Capture the cell that displays the provided text and extract its (x, y) central coordinate. 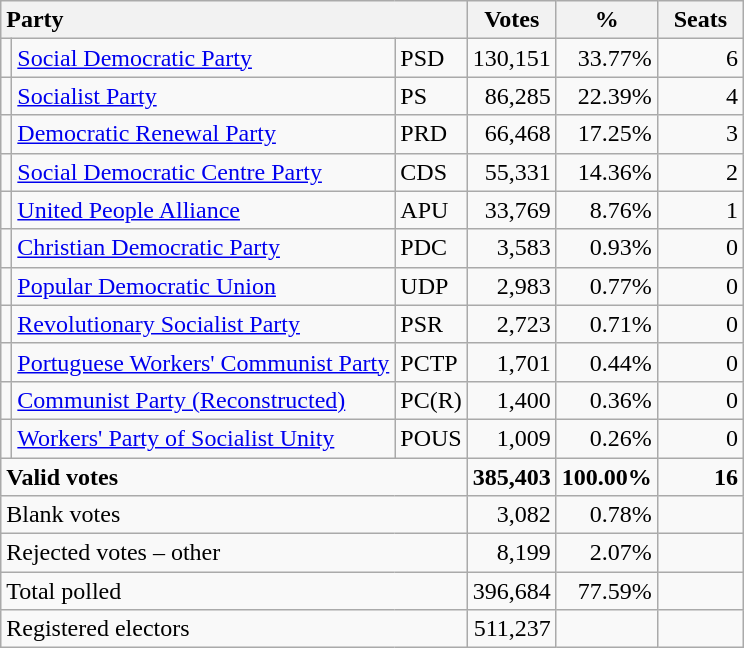
511,237 (512, 629)
100.00% (606, 477)
CDS (431, 172)
Registered electors (234, 629)
2,723 (512, 324)
Seats (700, 20)
PSD (431, 58)
APU (431, 210)
396,684 (512, 591)
0.36% (606, 400)
14.36% (606, 172)
Votes (512, 20)
Communist Party (Reconstructed) (204, 400)
PRD (431, 134)
Social Democratic Centre Party (204, 172)
Democratic Renewal Party (204, 134)
Christian Democratic Party (204, 248)
86,285 (512, 96)
United People Alliance (204, 210)
1,701 (512, 362)
Total polled (234, 591)
385,403 (512, 477)
3,082 (512, 515)
0.71% (606, 324)
77.59% (606, 591)
UDP (431, 286)
16 (700, 477)
Blank votes (234, 515)
POUS (431, 438)
8,199 (512, 553)
33,769 (512, 210)
Social Democratic Party (204, 58)
Workers' Party of Socialist Unity (204, 438)
0.44% (606, 362)
0.26% (606, 438)
% (606, 20)
3,583 (512, 248)
1,400 (512, 400)
PCTP (431, 362)
17.25% (606, 134)
1,009 (512, 438)
66,468 (512, 134)
4 (700, 96)
33.77% (606, 58)
22.39% (606, 96)
0.78% (606, 515)
2 (700, 172)
55,331 (512, 172)
130,151 (512, 58)
2,983 (512, 286)
0.77% (606, 286)
1 (700, 210)
PS (431, 96)
3 (700, 134)
0.93% (606, 248)
PDC (431, 248)
Rejected votes – other (234, 553)
Revolutionary Socialist Party (204, 324)
PSR (431, 324)
8.76% (606, 210)
Valid votes (234, 477)
PC(R) (431, 400)
Socialist Party (204, 96)
6 (700, 58)
Portuguese Workers' Communist Party (204, 362)
2.07% (606, 553)
Party (234, 20)
Popular Democratic Union (204, 286)
